Determine the (x, y) coordinate at the center of the cell enclosing the given text.  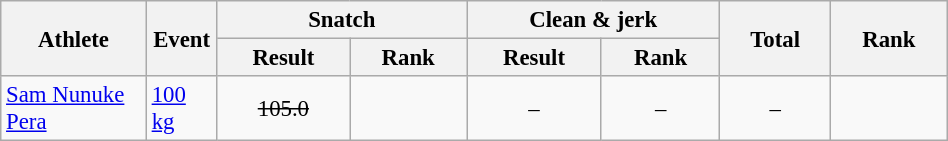
100 kg (182, 108)
Event (182, 38)
105.0 (284, 108)
Total (776, 38)
Clean & jerk (594, 20)
Sam Nunuke Pera (74, 108)
Athlete (74, 38)
Snatch (342, 20)
